Locate the cell with the specified text and output its (x, y) center coordinate. 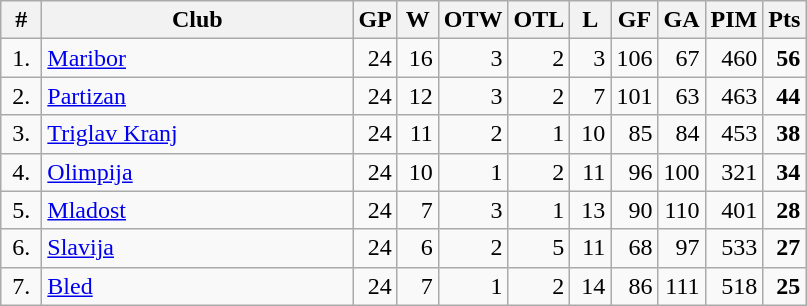
Triglav Kranj (198, 134)
96 (634, 172)
86 (634, 286)
401 (734, 210)
5 (539, 248)
Bled (198, 286)
Mladost (198, 210)
44 (784, 96)
OTW (473, 20)
GF (634, 20)
97 (682, 248)
533 (734, 248)
34 (784, 172)
321 (734, 172)
7. (22, 286)
Slavija (198, 248)
460 (734, 58)
106 (634, 58)
3. (22, 134)
110 (682, 210)
13 (590, 210)
38 (784, 134)
2. (22, 96)
GA (682, 20)
453 (734, 134)
W (418, 20)
56 (784, 58)
L (590, 20)
4. (22, 172)
# (22, 20)
6. (22, 248)
12 (418, 96)
101 (634, 96)
PIM (734, 20)
27 (784, 248)
68 (634, 248)
16 (418, 58)
463 (734, 96)
111 (682, 286)
GP (375, 20)
Olimpija (198, 172)
5. (22, 210)
Partizan (198, 96)
1. (22, 58)
84 (682, 134)
OTL (539, 20)
518 (734, 286)
25 (784, 286)
85 (634, 134)
Maribor (198, 58)
67 (682, 58)
28 (784, 210)
Club (198, 20)
90 (634, 210)
100 (682, 172)
Pts (784, 20)
6 (418, 248)
63 (682, 96)
14 (590, 286)
